Detect which cell encompasses the target text, then output its [X, Y] center coordinate. 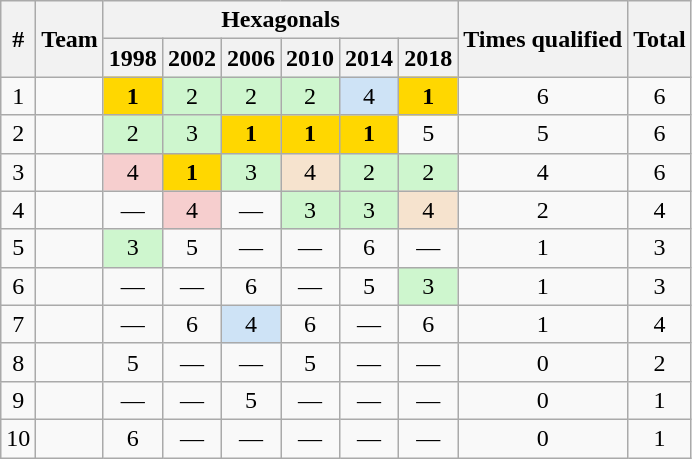
2014 [370, 58]
2010 [310, 58]
Hexagonals [280, 20]
7 [18, 324]
9 [18, 400]
8 [18, 362]
2002 [192, 58]
2018 [428, 58]
1998 [132, 58]
# [18, 39]
Times qualified [543, 39]
Team [70, 39]
10 [18, 438]
Total [660, 39]
2006 [250, 58]
